Search for the cell housing the specified text and yield its [x, y] center coordinate. 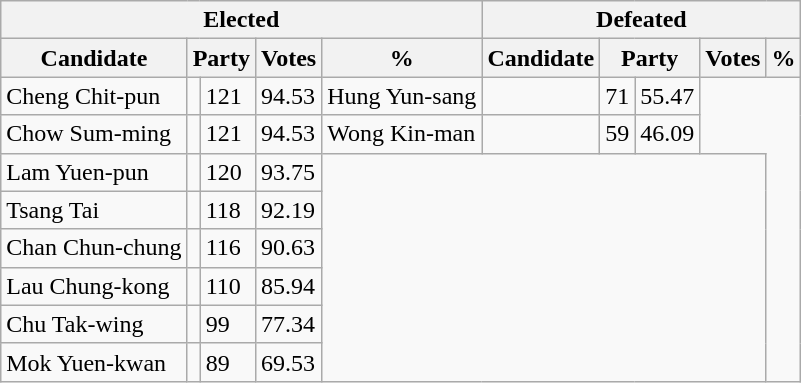
71 [618, 96]
55.47 [668, 96]
Tsang Tai [94, 210]
77.34 [288, 324]
Lam Yuen-pun [94, 172]
59 [618, 134]
85.94 [288, 286]
Hung Yun-sang [402, 96]
Chow Sum-ming [94, 134]
Cheng Chit-pun [94, 96]
92.19 [288, 210]
Mok Yuen-kwan [94, 362]
Lau Chung-kong [94, 286]
118 [228, 210]
Defeated [642, 20]
69.53 [288, 362]
46.09 [668, 134]
93.75 [288, 172]
120 [228, 172]
99 [228, 324]
Chan Chun-chung [94, 248]
Wong Kin-man [402, 134]
90.63 [288, 248]
Chu Tak-wing [94, 324]
89 [228, 362]
116 [228, 248]
Elected [242, 20]
110 [228, 286]
